Extract the (x, y) coordinate from the center of the cell holding the provided text.  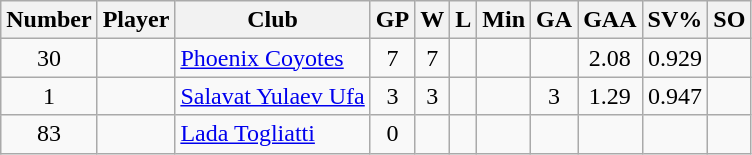
0 (392, 134)
1 (49, 96)
83 (49, 134)
Number (49, 20)
GAA (610, 20)
0.947 (675, 96)
30 (49, 58)
Phoenix Coyotes (272, 58)
Min (504, 20)
W (432, 20)
2.08 (610, 58)
Club (272, 20)
SO (730, 20)
GA (554, 20)
Salavat Yulaev Ufa (272, 96)
L (464, 20)
1.29 (610, 96)
Lada Togliatti (272, 134)
SV% (675, 20)
0.929 (675, 58)
Player (136, 20)
GP (392, 20)
